Pinpoint the cell where the given text exists, returning its (X, Y) midpoint coordinate. 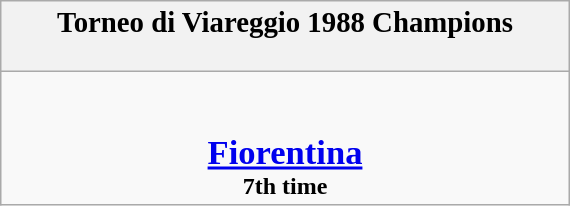
Fiorentina7th time (284, 138)
Torneo di Viareggio 1988 Champions (284, 36)
